For the text-containing cell, return its midpoint in (x, y) coordinate format. 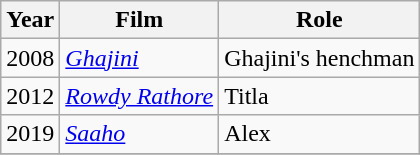
Year (30, 20)
2019 (30, 134)
Ghajini (140, 58)
Titla (320, 96)
Alex (320, 134)
Ghajini's henchman (320, 58)
2012 (30, 96)
Role (320, 20)
Rowdy Rathore (140, 96)
2008 (30, 58)
Film (140, 20)
Saaho (140, 134)
